Return (x, y) of the center of cell containing provided text 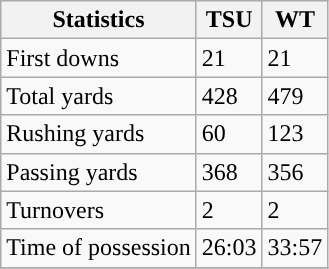
479 (295, 96)
First downs (99, 58)
Rushing yards (99, 134)
33:57 (295, 248)
60 (229, 134)
Time of possession (99, 248)
368 (229, 172)
428 (229, 96)
Passing yards (99, 172)
WT (295, 20)
TSU (229, 20)
356 (295, 172)
26:03 (229, 248)
Statistics (99, 20)
123 (295, 134)
Turnovers (99, 210)
Total yards (99, 96)
